Pinpoint the cell where the given text exists, returning its [X, Y] midpoint coordinate. 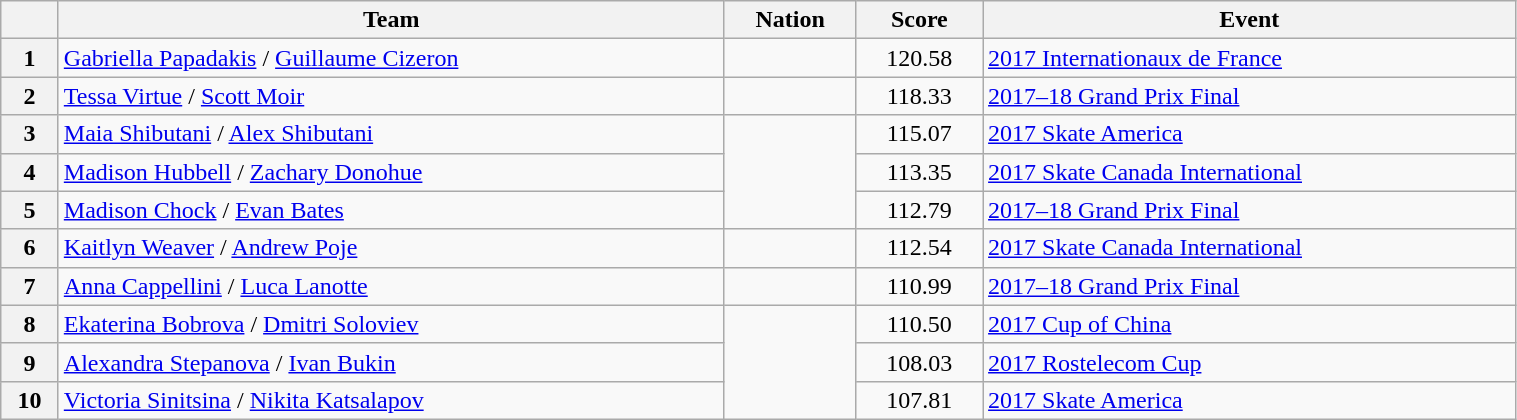
107.81 [919, 400]
112.54 [919, 248]
2017 Rostelecom Cup [1250, 362]
9 [30, 362]
Anna Cappellini / Luca Lanotte [391, 286]
Nation [790, 20]
Gabriella Papadakis / Guillaume Cizeron [391, 58]
2 [30, 96]
1 [30, 58]
110.50 [919, 324]
4 [30, 172]
Maia Shibutani / Alex Shibutani [391, 134]
3 [30, 134]
Victoria Sinitsina / Nikita Katsalapov [391, 400]
Alexandra Stepanova / Ivan Bukin [391, 362]
Score [919, 20]
110.99 [919, 286]
Tessa Virtue / Scott Moir [391, 96]
10 [30, 400]
Ekaterina Bobrova / Dmitri Soloviev [391, 324]
7 [30, 286]
112.79 [919, 210]
2017 Cup of China [1250, 324]
Team [391, 20]
8 [30, 324]
120.58 [919, 58]
6 [30, 248]
Madison Hubbell / Zachary Donohue [391, 172]
5 [30, 210]
Madison Chock / Evan Bates [391, 210]
115.07 [919, 134]
Kaitlyn Weaver / Andrew Poje [391, 248]
2017 Internationaux de France [1250, 58]
118.33 [919, 96]
113.35 [919, 172]
108.03 [919, 362]
Event [1250, 20]
